Search for the cell housing the specified text and yield its [X, Y] center coordinate. 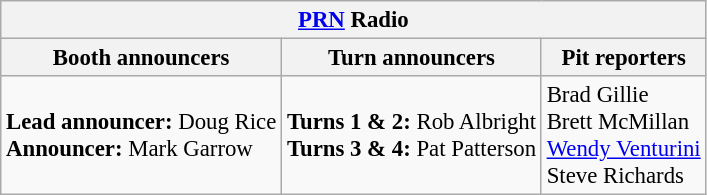
Pit reporters [624, 58]
Turn announcers [412, 58]
Turns 1 & 2: Rob AlbrightTurns 3 & 4: Pat Patterson [412, 136]
Brad GillieBrett McMillanWendy VenturiniSteve Richards [624, 136]
Lead announcer: Doug RiceAnnouncer: Mark Garrow [142, 136]
Booth announcers [142, 58]
PRN Radio [354, 20]
